Return the [X, Y] coordinate for the center point of the cell that contains the specified text.  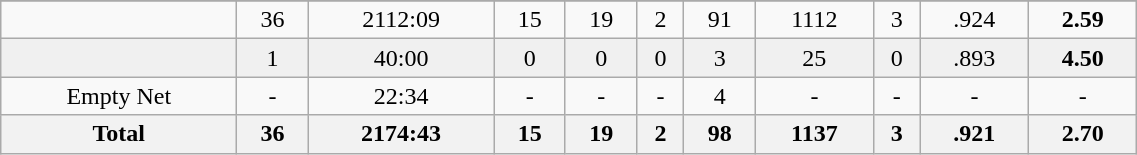
2174:43 [401, 134]
91 [720, 20]
Empty Net [119, 96]
4 [720, 96]
1137 [814, 134]
40:00 [401, 58]
1 [273, 58]
2.59 [1082, 20]
4.50 [1082, 58]
1112 [814, 20]
2.70 [1082, 134]
98 [720, 134]
25 [814, 58]
.893 [974, 58]
.924 [974, 20]
.921 [974, 134]
Total [119, 134]
2112:09 [401, 20]
22:34 [401, 96]
